From the cell containing the given text, extract its center point as (x, y) coordinate. 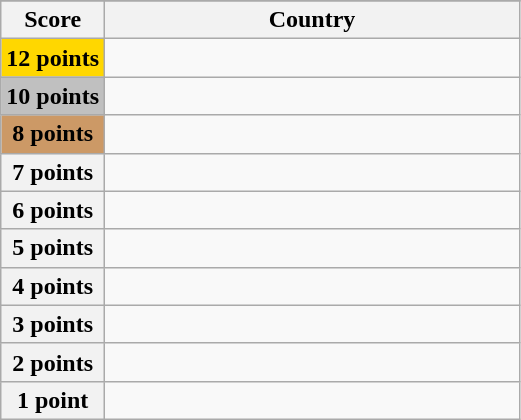
12 points (53, 58)
8 points (53, 134)
4 points (53, 286)
1 point (53, 400)
5 points (53, 248)
2 points (53, 362)
Score (53, 20)
3 points (53, 324)
Country (312, 20)
10 points (53, 96)
7 points (53, 172)
6 points (53, 210)
